From the cell containing the given text, extract its center point as [x, y] coordinate. 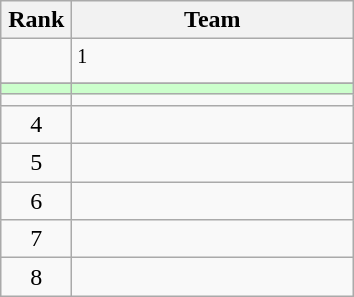
Team [212, 20]
5 [36, 163]
6 [36, 201]
1 [212, 62]
8 [36, 277]
4 [36, 124]
7 [36, 239]
Rank [36, 20]
